Find where the given text appears and provide that cell's center as [X, Y] coordinate. 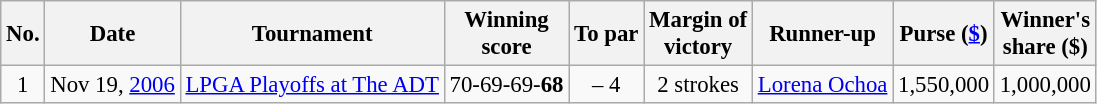
Tournament [312, 34]
2 strokes [698, 85]
Margin ofvictory [698, 34]
– 4 [606, 85]
1,000,000 [1045, 85]
LPGA Playoffs at The ADT [312, 85]
1 [23, 85]
Winningscore [506, 34]
Lorena Ochoa [822, 85]
Runner-up [822, 34]
Date [112, 34]
To par [606, 34]
1,550,000 [944, 85]
Winner'sshare ($) [1045, 34]
Purse ($) [944, 34]
Nov 19, 2006 [112, 85]
No. [23, 34]
70-69-69-68 [506, 85]
